Find where the given text appears and provide that cell's center as [x, y] coordinate. 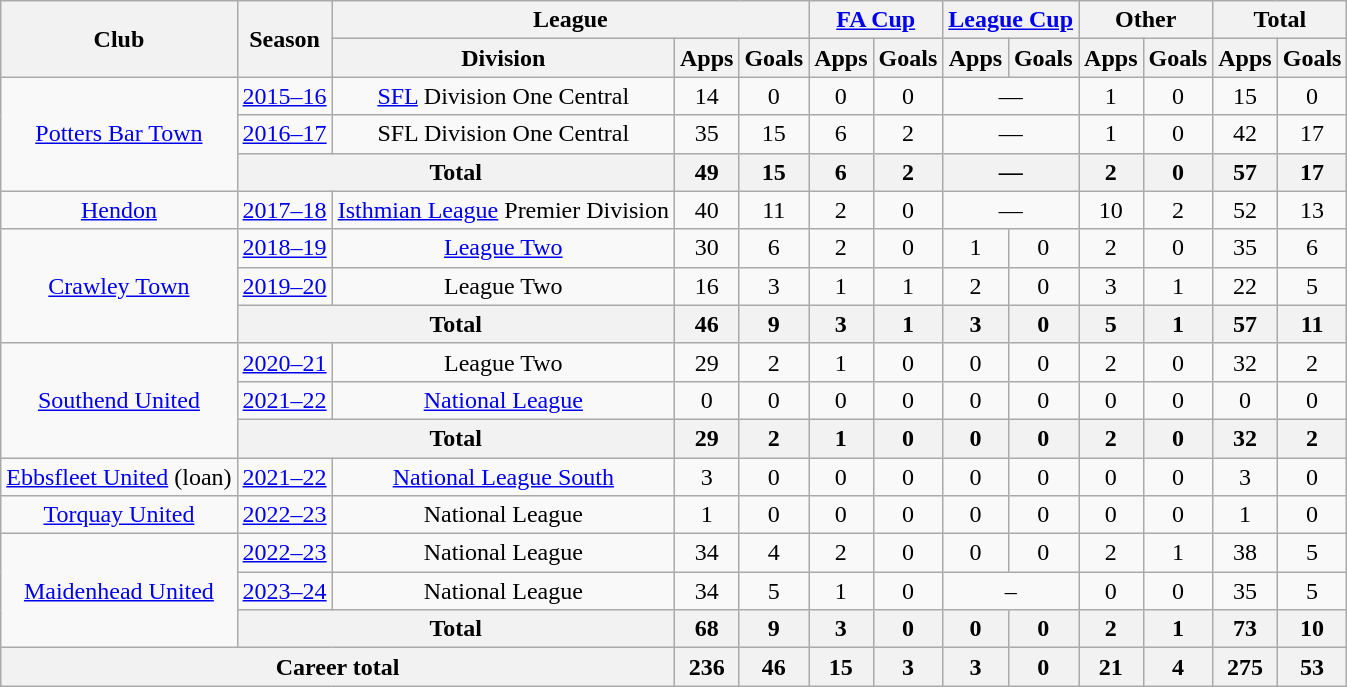
2015–16 [284, 96]
275 [1245, 667]
Southend United [119, 400]
Other [1146, 20]
2023–24 [284, 591]
Career total [338, 667]
Crawley Town [119, 286]
21 [1111, 667]
Hendon [119, 210]
Division [503, 58]
38 [1245, 553]
Season [284, 39]
2020–21 [284, 362]
52 [1245, 210]
2019–20 [284, 286]
FA Cup [876, 20]
Ebbsfleet United (loan) [119, 477]
Torquay United [119, 515]
2017–18 [284, 210]
2018–19 [284, 248]
14 [706, 96]
Potters Bar Town [119, 134]
236 [706, 667]
53 [1312, 667]
68 [706, 629]
Maidenhead United [119, 591]
49 [706, 172]
42 [1245, 134]
22 [1245, 286]
League [570, 20]
2016–17 [284, 134]
League Cup [1011, 20]
13 [1312, 210]
Isthmian League Premier Division [503, 210]
30 [706, 248]
Club [119, 39]
40 [706, 210]
National League South [503, 477]
– [1011, 591]
16 [706, 286]
73 [1245, 629]
